From the cell containing the given text, extract its center point as (X, Y) coordinate. 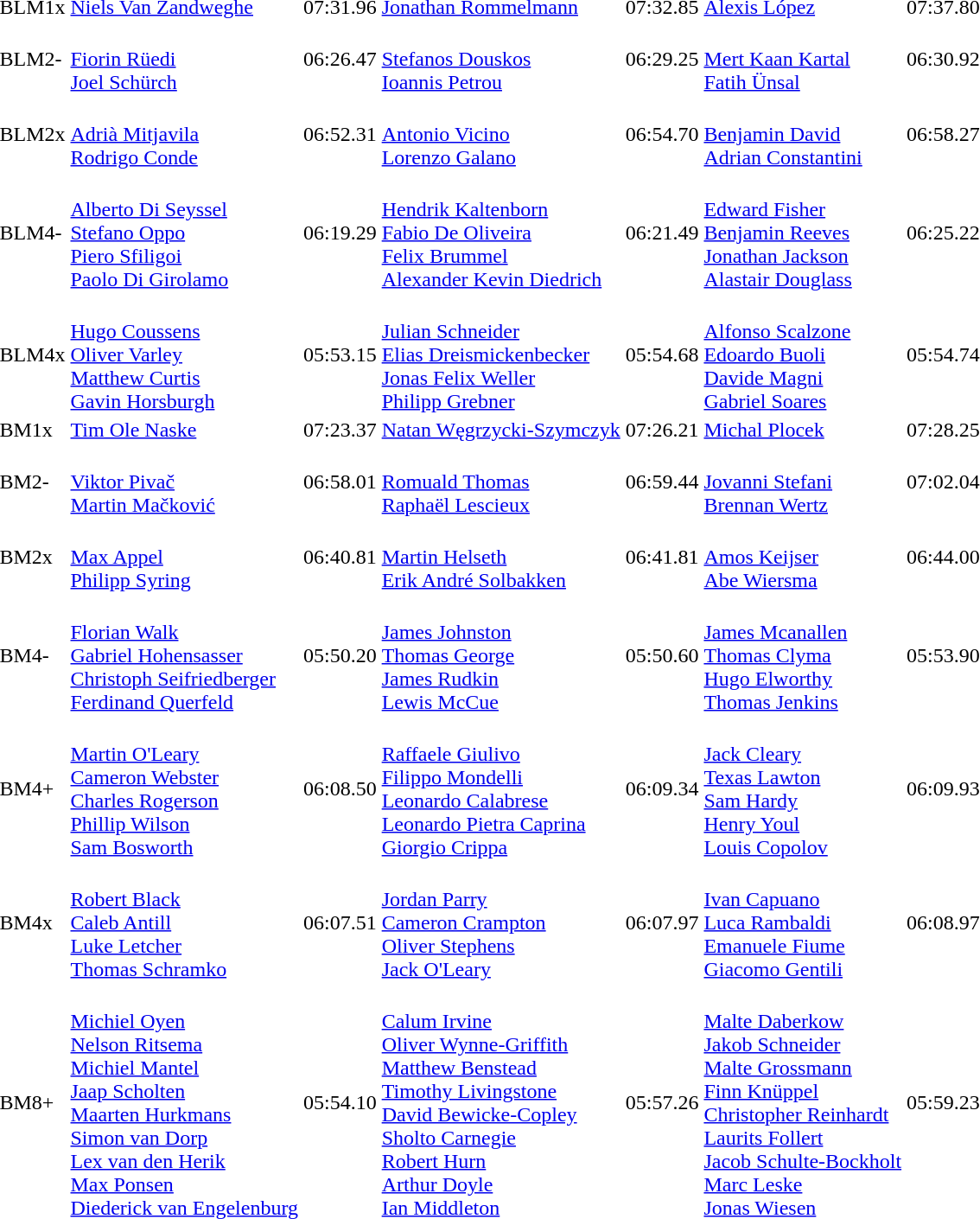
06:41.81 (662, 557)
05:53.15 (340, 354)
Martin O'LearyCameron WebsterCharles RogersonPhillip WilsonSam Bosworth (184, 788)
Alberto Di SeysselStefano OppoPiero SfiligoiPaolo Di Girolamo (184, 233)
Max AppelPhilipp Syring (184, 557)
Adrià MitjavilaRodrigo Conde (184, 134)
Amos KeijserAbe Wiersma (803, 557)
Florian WalkGabriel HohensasserChristoph SeifriedbergerFerdinand Querfeld (184, 655)
05:54.68 (662, 354)
Natan Węgrzycki-Szymczyk (501, 430)
Jack ClearyTexas LawtonSam HardyHenry YoulLouis Copolov (803, 788)
06:21.49 (662, 233)
06:26.47 (340, 59)
06:59.44 (662, 482)
06:07.51 (340, 922)
Jovanni StefaniBrennan Wertz (803, 482)
Mert Kaan KartalFatih Ünsal (803, 59)
Alfonso ScalzoneEdoardo BuoliDavide MagniGabriel Soares (803, 354)
06:29.25 (662, 59)
James JohnstonThomas GeorgeJames RudkinLewis McCue (501, 655)
Martin HelsethErik André Solbakken (501, 557)
Romuald ThomasRaphaël Lescieux (501, 482)
Tim Ole Naske (184, 430)
06:40.81 (340, 557)
05:50.60 (662, 655)
06:52.31 (340, 134)
06:19.29 (340, 233)
Viktor PivačMartin Mačković (184, 482)
Hendrik KaltenbornFabio De OliveiraFelix BrummelAlexander Kevin Diedrich (501, 233)
Benjamin DavidAdrian Constantini (803, 134)
06:07.97 (662, 922)
06:08.50 (340, 788)
Raffaele GiulivoFilippo MondelliLeonardo CalabreseLeonardo Pietra CaprinaGiorgio Crippa (501, 788)
James McanallenThomas ClymaHugo ElworthyThomas Jenkins (803, 655)
Hugo CoussensOliver VarleyMatthew CurtisGavin Horsburgh (184, 354)
06:09.34 (662, 788)
Ivan CapuanoLuca RambaldiEmanuele FiumeGiacomo Gentili (803, 922)
Michal Plocek (803, 430)
05:50.20 (340, 655)
Robert BlackCaleb AntillLuke LetcherThomas Schramko (184, 922)
07:26.21 (662, 430)
Stefanos DouskosIoannis Petrou (501, 59)
Edward FisherBenjamin ReevesJonathan JacksonAlastair Douglass (803, 233)
Julian SchneiderElias DreismickenbeckerJonas Felix WellerPhilipp Grebner (501, 354)
Fiorin RüediJoel Schürch (184, 59)
07:23.37 (340, 430)
Antonio VicinoLorenzo Galano (501, 134)
06:54.70 (662, 134)
06:58.01 (340, 482)
Jordan ParryCameron CramptonOliver StephensJack O'Leary (501, 922)
